Extract the [x, y] coordinate from the center of the cell holding the provided text.  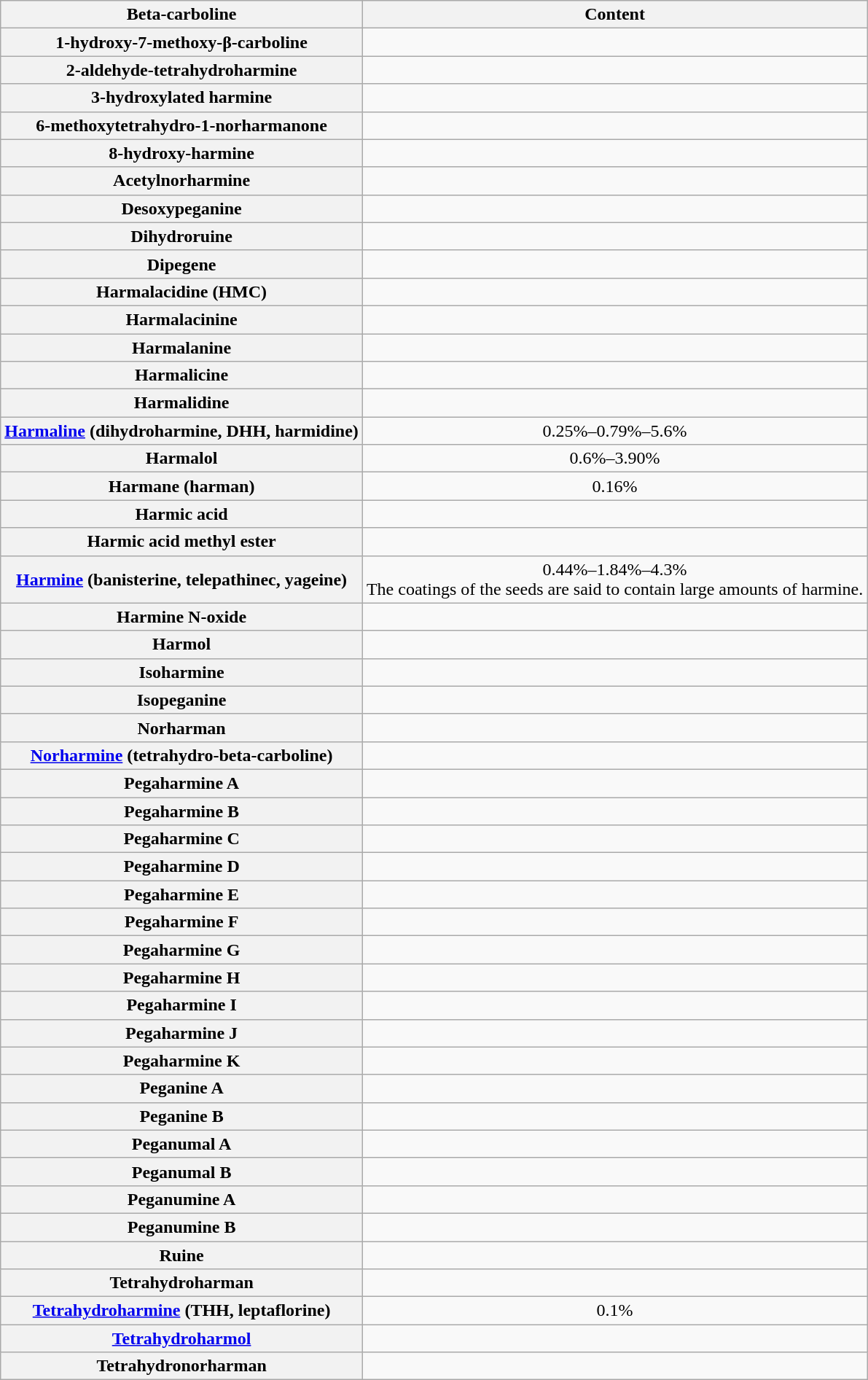
Peganumal B [182, 1172]
Peganine A [182, 1088]
Harmalacinine [182, 319]
Peganine B [182, 1116]
1-hydroxy-7-methoxy-β-carboline [182, 42]
Tetrahydronorharman [182, 1366]
Harmalanine [182, 348]
Pegaharmine E [182, 894]
Pegaharmine C [182, 839]
Tetrahydroharman [182, 1283]
Harmine N-oxide [182, 617]
Harmalidine [182, 403]
Harmalicine [182, 375]
8-hydroxy-harmine [182, 153]
Isopeganine [182, 700]
Beta-carboline [182, 15]
Pegaharmine A [182, 783]
Dihydroruine [182, 236]
Pegaharmine G [182, 950]
Pegaharmine H [182, 978]
Peganumal A [182, 1144]
Pegaharmine K [182, 1061]
0.25%–0.79%–5.6% [614, 431]
Desoxypeganine [182, 208]
Isoharmine [182, 672]
0.1% [614, 1311]
Tetrahydroharmol [182, 1338]
Harmic acid methyl ester [182, 542]
2-aldehyde-tetrahydroharmine [182, 70]
Harmalacidine (HMC) [182, 292]
Harmine (banisterine, telepathinec, yageine) [182, 579]
Harmalol [182, 459]
Harmaline (dihydroharmine, DHH, harmidine) [182, 431]
Norharman [182, 728]
0.44%–1.84%–4.3%The coatings of the seeds are said to contain large amounts of harmine. [614, 579]
Content [614, 15]
Peganumine A [182, 1199]
Ruine [182, 1255]
Peganumine B [182, 1227]
0.16% [614, 486]
Pegaharmine D [182, 867]
Harmane (harman) [182, 486]
Pegaharmine J [182, 1033]
Pegaharmine F [182, 922]
Harmol [182, 644]
Harmic acid [182, 514]
Pegaharmine B [182, 811]
Dipegene [182, 264]
3-hydroxylated harmine [182, 98]
Acetylnorharmine [182, 181]
Pegaharmine I [182, 1005]
Norharmine (tetrahydro-beta-carboline) [182, 755]
Tetrahydroharmine (THH, leptaflorine) [182, 1311]
0.6%–3.90% [614, 459]
6-methoxytetrahydro-1-norharmanone [182, 125]
